For the text-containing cell, return its midpoint in (X, Y) coordinate format. 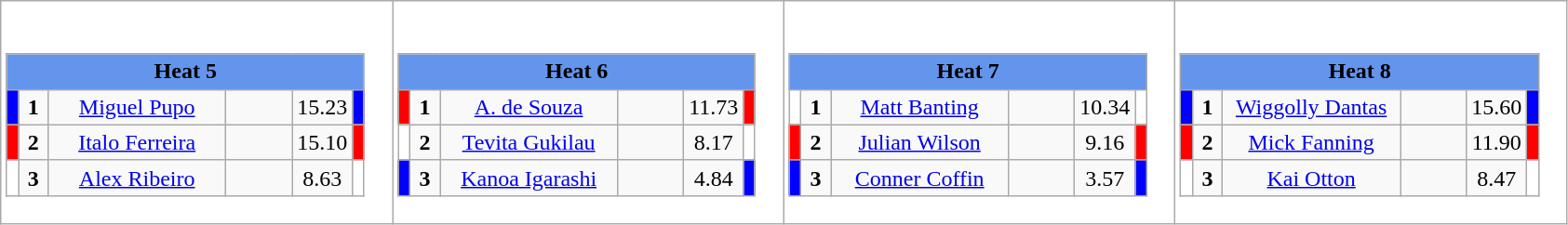
8.47 (1496, 178)
Heat 7 1 Matt Banting 10.34 2 Julian Wilson 9.16 3 Conner Coffin 3.57 (979, 112)
Mick Fanning (1312, 142)
8.17 (714, 142)
11.73 (714, 107)
Heat 5 (185, 72)
Heat 8 1 Wiggolly Dantas 15.60 2 Mick Fanning 11.90 3 Kai Otton 8.47 (1372, 112)
Kanoa Igarashi (529, 178)
Heat 8 (1360, 72)
10.34 (1106, 107)
Julian Wilson (919, 142)
9.16 (1106, 142)
Heat 6 1 A. de Souza 11.73 2 Tevita Gukilau 8.17 3 Kanoa Igarashi 4.84 (588, 112)
Matt Banting (919, 107)
Conner Coffin (919, 178)
Heat 6 (577, 72)
Heat 5 1 Miguel Pupo 15.23 2 Italo Ferreira 15.10 3 Alex Ribeiro 8.63 (197, 112)
Wiggolly Dantas (1312, 107)
Alex Ribeiro (138, 178)
Italo Ferreira (138, 142)
Kai Otton (1312, 178)
15.23 (322, 107)
15.60 (1496, 107)
15.10 (322, 142)
Heat 7 (968, 72)
4.84 (714, 178)
3.57 (1106, 178)
A. de Souza (529, 107)
8.63 (322, 178)
11.90 (1496, 142)
Miguel Pupo (138, 107)
Tevita Gukilau (529, 142)
